Return the [x, y] coordinate for the center point of the cell that contains the specified text.  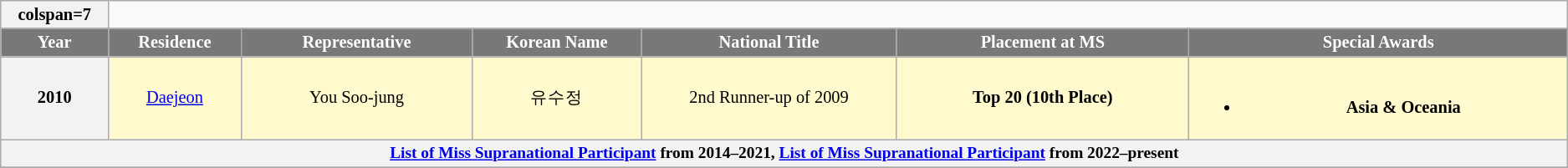
List of Miss Supranational Participant from 2014–2021, List of Miss Supranational Participant from 2022–present [784, 152]
Asia & Oceania [1378, 98]
Daejeon [175, 98]
Korean Name [557, 43]
National Title [769, 43]
Placement at MS [1043, 43]
2nd Runner-up of 2009 [769, 98]
2010 [55, 98]
유수정 [557, 98]
Special Awards [1378, 43]
Top 20 (10th Place) [1043, 98]
Representative [356, 43]
colspan=7 [55, 14]
Year [55, 43]
Residence [175, 43]
You Soo-jung [356, 98]
